For the text-containing cell, return its midpoint in [x, y] coordinate format. 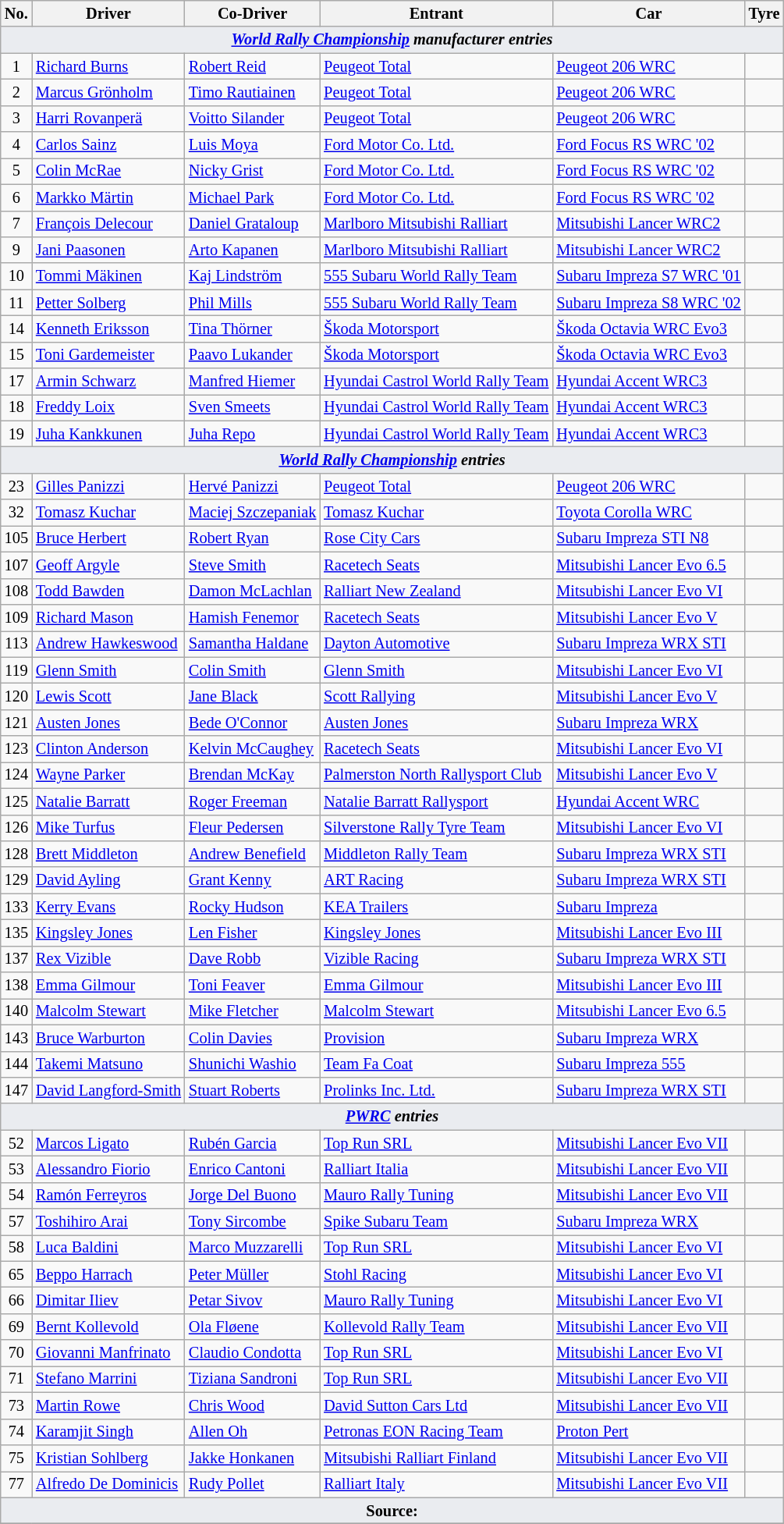
Takemi Matsuno [108, 1064]
Wayne Parker [108, 775]
Jane Black [253, 696]
119 [16, 670]
Peter Müller [253, 1274]
121 [16, 723]
Damon McLachlan [253, 591]
Bruce Herbert [108, 538]
Ramón Ferreyros [108, 1195]
Ralliart New Zealand [436, 591]
126 [16, 828]
Colin McRae [108, 171]
Kristian Sohlberg [108, 1458]
3 [16, 119]
Palmerston North Rallysport Club [436, 775]
Andrew Benefield [253, 854]
Richard Burns [108, 66]
Kaj Lindström [253, 276]
Tommi Mäkinen [108, 276]
32 [16, 513]
Juha Kankkunen [108, 434]
129 [16, 880]
Enrico Cantoni [253, 1169]
Natalie Barratt Rallysport [436, 801]
Marcos Ligato [108, 1143]
Rocky Hudson [253, 907]
Freddy Loix [108, 407]
Todd Bawden [108, 591]
138 [16, 986]
David Sutton Cars Ltd [436, 1405]
74 [16, 1432]
Len Fisher [253, 933]
Shunichi Washio [253, 1064]
Armin Schwarz [108, 382]
133 [16, 907]
François Delecour [108, 224]
Nicky Grist [253, 171]
Scott Rallying [436, 696]
Colin Smith [253, 670]
Grant Kenny [253, 880]
Ralliart Italia [436, 1169]
Dayton Automotive [436, 644]
109 [16, 617]
58 [16, 1248]
5 [16, 171]
23 [16, 486]
Source: [392, 1511]
Toshihiro Arai [108, 1222]
World Rally Championship entries [392, 460]
Fleur Pedersen [253, 828]
Claudio Condotta [253, 1353]
10 [16, 276]
Stuart Roberts [253, 1090]
Giovanni Manfrinato [108, 1353]
70 [16, 1353]
Tony Sircombe [253, 1222]
Rubén Garcia [253, 1143]
Martin Rowe [108, 1405]
Jakke Honkanen [253, 1458]
1 [16, 66]
147 [16, 1090]
Brett Middleton [108, 854]
Andrew Hawkeswood [108, 644]
David Ayling [108, 880]
Luis Moya [253, 145]
Tiziana Sandroni [253, 1379]
Maciej Szczepaniak [253, 513]
Richard Mason [108, 617]
Mitsubishi Ralliart Finland [436, 1458]
Toni Gardemeister [108, 355]
Rose City Cars [436, 538]
Ralliart Italy [436, 1484]
Tina Thörner [253, 329]
Hyundai Accent WRC [648, 801]
Kollevold Rally Team [436, 1327]
Subaru Impreza [648, 907]
Alfredo De Dominicis [108, 1484]
Co-Driver [253, 13]
66 [16, 1301]
53 [16, 1169]
Voitto Silander [253, 119]
Manfred Hiemer [253, 382]
Toni Feaver [253, 986]
Kerry Evans [108, 907]
Natalie Barratt [108, 801]
69 [16, 1327]
113 [16, 644]
Subaru Impreza STI N8 [648, 538]
71 [16, 1379]
75 [16, 1458]
144 [16, 1064]
65 [16, 1274]
PWRC entries [392, 1117]
Colin Davies [253, 1038]
Samantha Haldane [253, 644]
Arto Kapanen [253, 250]
Phil Mills [253, 303]
Tyre [764, 13]
Hervé Panizzi [253, 486]
125 [16, 801]
Clinton Anderson [108, 749]
Hamish Fenemor [253, 617]
123 [16, 749]
No. [16, 13]
Stohl Racing [436, 1274]
Carlos Sainz [108, 145]
Sven Smeets [253, 407]
Jani Paasonen [108, 250]
Timo Rautiainen [253, 92]
4 [16, 145]
Kenneth Eriksson [108, 329]
124 [16, 775]
Stefano Marrini [108, 1379]
Rex Vizible [108, 959]
105 [16, 538]
11 [16, 303]
Michael Park [253, 197]
128 [16, 854]
Petronas EON Racing Team [436, 1432]
Vizible Racing [436, 959]
Subaru Impreza S8 WRC '02 [648, 303]
Karamjit Singh [108, 1432]
Entrant [436, 13]
Ola Fløene [253, 1327]
143 [16, 1038]
15 [16, 355]
Paavo Lukander [253, 355]
Bruce Warburton [108, 1038]
Spike Subaru Team [436, 1222]
Alessandro Fiorio [108, 1169]
52 [16, 1143]
KEA Trailers [436, 907]
Petar Sivov [253, 1301]
107 [16, 565]
Chris Wood [253, 1405]
Robert Reid [253, 66]
Bernt Kollevold [108, 1327]
Driver [108, 13]
Harri Rovanperä [108, 119]
73 [16, 1405]
108 [16, 591]
137 [16, 959]
Geoff Argyle [108, 565]
140 [16, 1011]
Luca Baldini [108, 1248]
David Langford-Smith [108, 1090]
17 [16, 382]
Markko Märtin [108, 197]
Jorge Del Buono [253, 1195]
Marco Muzzarelli [253, 1248]
Roger Freeman [253, 801]
19 [16, 434]
Gilles Panizzi [108, 486]
Subaru Impreza 555 [648, 1064]
Kelvin McCaughey [253, 749]
Dimitar Iliev [108, 1301]
Prolinks Inc. Ltd. [436, 1090]
Team Fa Coat [436, 1064]
Car [648, 13]
Proton Pert [648, 1432]
Subaru Impreza S7 WRC '01 [648, 276]
Bede O'Connor [253, 723]
Robert Ryan [253, 538]
Mike Turfus [108, 828]
Lewis Scott [108, 696]
6 [16, 197]
Steve Smith [253, 565]
Middleton Rally Team [436, 854]
9 [16, 250]
Juha Repo [253, 434]
Dave Robb [253, 959]
ART Racing [436, 880]
Marcus Grönholm [108, 92]
2 [16, 92]
Silverstone Rally Tyre Team [436, 828]
77 [16, 1484]
World Rally Championship manufacturer entries [392, 40]
Beppo Harrach [108, 1274]
57 [16, 1222]
135 [16, 933]
Toyota Corolla WRC [648, 513]
Daniel Grataloup [253, 224]
18 [16, 407]
54 [16, 1195]
14 [16, 329]
Brendan McKay [253, 775]
7 [16, 224]
Rudy Pollet [253, 1484]
Allen Oh [253, 1432]
Mike Fletcher [253, 1011]
120 [16, 696]
Provision [436, 1038]
Petter Solberg [108, 303]
